Output the [x, y] coordinate of the center of the cell containing the given text.  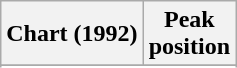
Chart (1992) [72, 34]
Peakposition [189, 34]
